Locate the cell with the specified text and output its [X, Y] center coordinate. 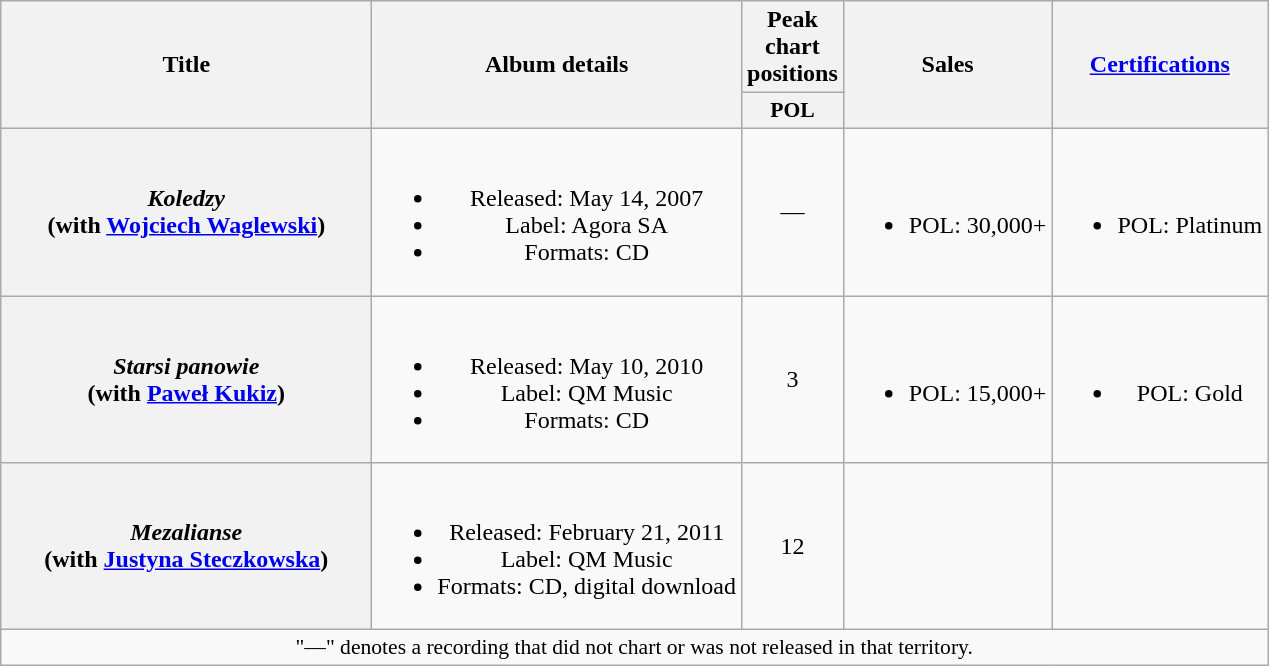
Starsi panowie(with Paweł Kukiz) [186, 380]
Mezalianse(with Justyna Steczkowska) [186, 546]
Released: May 10, 2010Label: QM MusicFormats: CD [557, 380]
— [793, 212]
POL: Platinum [1160, 212]
Peak chart positions [793, 47]
POL [793, 111]
3 [793, 380]
POL: 15,000+ [948, 380]
POL: Gold [1160, 380]
Certifications [1160, 65]
12 [793, 546]
Koledzy(with Wojciech Waglewski) [186, 212]
Released: May 14, 2007Label: Agora SAFormats: CD [557, 212]
Album details [557, 65]
Title [186, 65]
"—" denotes a recording that did not chart or was not released in that territory. [634, 648]
POL: 30,000+ [948, 212]
Sales [948, 65]
Released: February 21, 2011Label: QM MusicFormats: CD, digital download [557, 546]
